Scan for the cell matching the given text and deliver its (X, Y) coordinate at center. 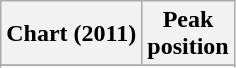
Chart (2011) (72, 34)
Peakposition (188, 34)
